From the cell containing the given text, extract its center point as [X, Y] coordinate. 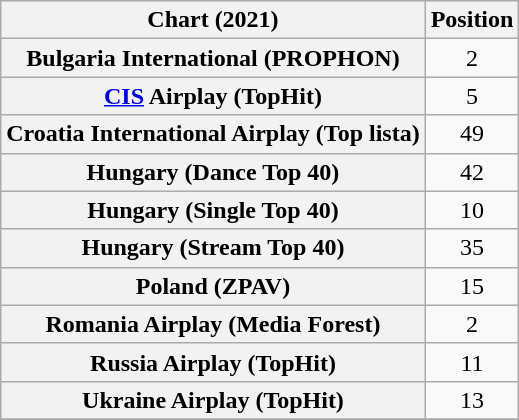
Russia Airplay (TopHit) [213, 362]
Bulgaria International (PROPHON) [213, 58]
15 [472, 286]
Position [472, 20]
Ukraine Airplay (TopHit) [213, 400]
13 [472, 400]
Hungary (Dance Top 40) [213, 172]
Chart (2021) [213, 20]
49 [472, 134]
Poland (ZPAV) [213, 286]
5 [472, 96]
10 [472, 210]
CIS Airplay (TopHit) [213, 96]
Hungary (Single Top 40) [213, 210]
11 [472, 362]
Hungary (Stream Top 40) [213, 248]
42 [472, 172]
Croatia International Airplay (Top lista) [213, 134]
Romania Airplay (Media Forest) [213, 324]
35 [472, 248]
